For the text-containing cell, return its midpoint in (X, Y) coordinate format. 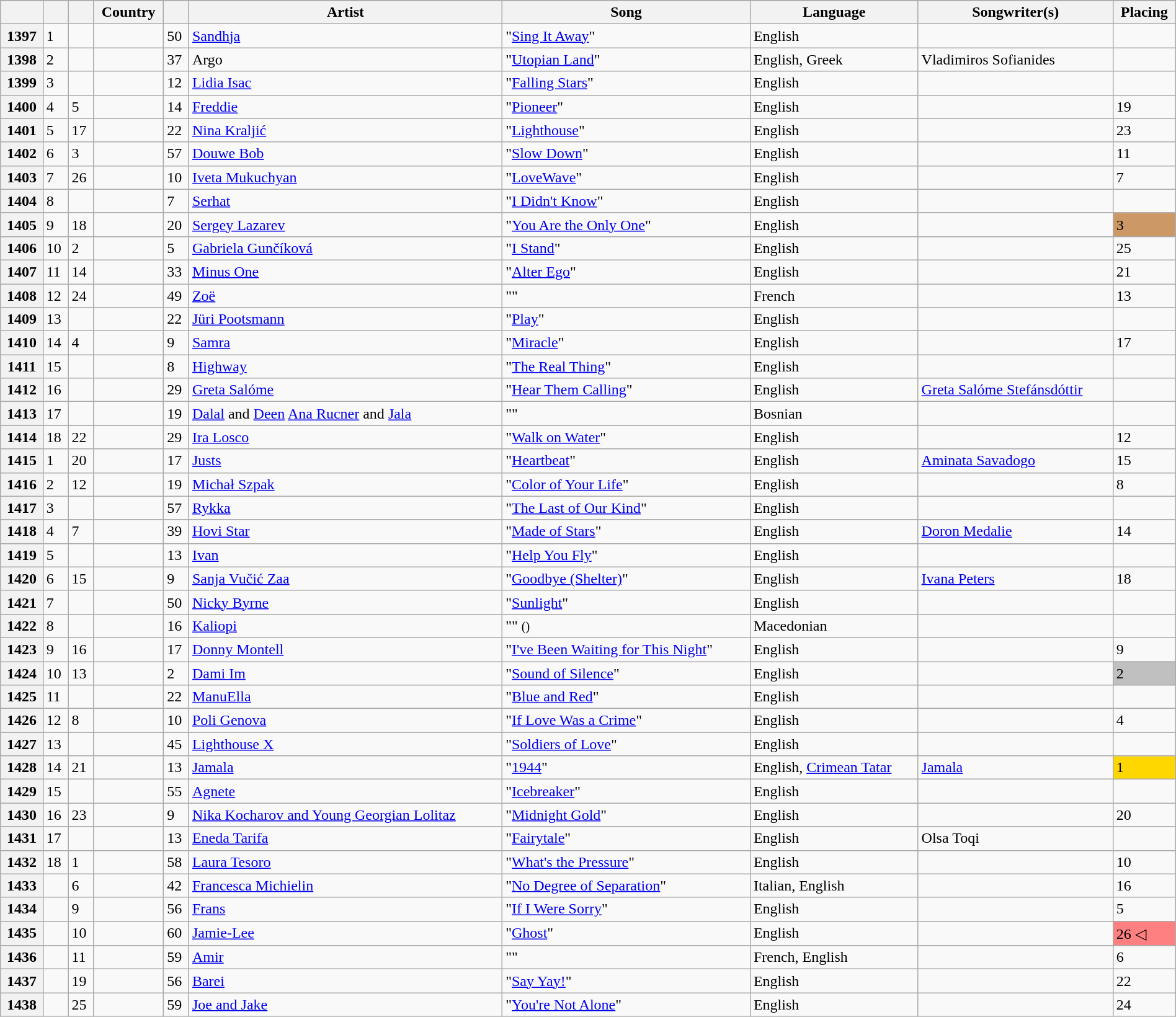
ManuElla (345, 697)
"Ghost" (626, 933)
"No Degree of Separation" (626, 886)
Ivana Peters (1015, 579)
1431 (22, 838)
Olsa Toqi (1015, 838)
Placing (1144, 12)
49 (176, 296)
Sanja Vučić Zaa (345, 579)
Nina Kraljić (345, 130)
Jüri Pootsmann (345, 319)
Greta Salóme (345, 390)
"Made of Stars" (626, 531)
1428 (22, 768)
1406 (22, 248)
Argo (345, 60)
1434 (22, 909)
58 (176, 862)
Serhat (345, 201)
1422 (22, 626)
Vladimiros Sofianides (1015, 60)
Dami Im (345, 673)
Bosnian (834, 414)
"Sound of Silence" (626, 673)
"Lighthouse" (626, 130)
Kaliopi (345, 626)
Amir (345, 957)
"You're Not Alone" (626, 1005)
1397 (22, 36)
1430 (22, 815)
Italian, English (834, 886)
"You Are the Only One" (626, 224)
1418 (22, 531)
English, Greek (834, 60)
1438 (22, 1005)
Poli Genova (345, 721)
45 (176, 744)
Lighthouse X (345, 744)
"Soldiers of Love" (626, 744)
French, English (834, 957)
Justs (345, 461)
"Blue and Red" (626, 697)
1409 (22, 319)
"Hear Them Calling" (626, 390)
1407 (22, 272)
Douwe Bob (345, 154)
Michał Szpak (345, 484)
"Walk on Water" (626, 437)
1425 (22, 697)
Aminata Savadogo (1015, 461)
"Heartbeat" (626, 461)
1436 (22, 957)
1399 (22, 83)
60 (176, 933)
Rykka (345, 508)
1437 (22, 981)
"Alter Ego" (626, 272)
"Goodbye (Shelter)" (626, 579)
Zoë (345, 296)
Gabriela Gunčíková (345, 248)
Greta Salóme Stefánsdóttir (1015, 390)
Agnete (345, 791)
33 (176, 272)
"LoveWave" (626, 177)
Ira Losco (345, 437)
55 (176, 791)
"The Last of Our Kind" (626, 508)
1401 (22, 130)
"If I Were Sorry" (626, 909)
"Fairytale" (626, 838)
Iveta Mukuchyan (345, 177)
"Icebreaker" (626, 791)
1411 (22, 366)
French (834, 296)
"Help You Fly" (626, 555)
1421 (22, 602)
1413 (22, 414)
Samra (345, 343)
Sandhja (345, 36)
"I Stand" (626, 248)
1420 (22, 579)
1398 (22, 60)
1426 (22, 721)
Ivan (345, 555)
1405 (22, 224)
Doron Medalie (1015, 531)
1416 (22, 484)
"Miracle" (626, 343)
English, Crimean Tatar (834, 768)
1433 (22, 886)
26 ◁ (1144, 933)
1415 (22, 461)
1429 (22, 791)
Freddie (345, 107)
Nika Kocharov and Young Georgian Lolitaz (345, 815)
"Sing It Away" (626, 36)
42 (176, 886)
1414 (22, 437)
1404 (22, 201)
"If Love Was a Crime" (626, 721)
Highway (345, 366)
Country (128, 12)
1412 (22, 390)
"What's the Pressure" (626, 862)
Donny Montell (345, 649)
1427 (22, 744)
Hovi Star (345, 531)
Songwriter(s) (1015, 12)
Dalal and Deen Ana Rucner and Jala (345, 414)
1423 (22, 649)
1402 (22, 154)
Language (834, 12)
"Slow Down" (626, 154)
Jamie-Lee (345, 933)
1435 (22, 933)
Nicky Byrne (345, 602)
1417 (22, 508)
"Midnight Gold" (626, 815)
Minus One (345, 272)
"Pioneer" (626, 107)
Joe and Jake (345, 1005)
"1944" (626, 768)
"Utopian Land" (626, 60)
Francesca Michielin (345, 886)
1410 (22, 343)
Sergey Lazarev (345, 224)
"Say Yay!" (626, 981)
Macedonian (834, 626)
Song (626, 12)
"Color of Your Life" (626, 484)
Laura Tesoro (345, 862)
1403 (22, 177)
37 (176, 60)
1400 (22, 107)
"Play" (626, 319)
Lidia Isac (345, 83)
Barei (345, 981)
1424 (22, 673)
"Falling Stars" (626, 83)
39 (176, 531)
"" () (626, 626)
Eneda Tarifa (345, 838)
"I Didn't Know" (626, 201)
Frans (345, 909)
26 (81, 177)
1408 (22, 296)
1432 (22, 862)
Artist (345, 12)
1419 (22, 555)
"I've Been Waiting for This Night" (626, 649)
"The Real Thing" (626, 366)
"Sunlight" (626, 602)
